Capture the cell that displays the provided text and extract its (X, Y) central coordinate. 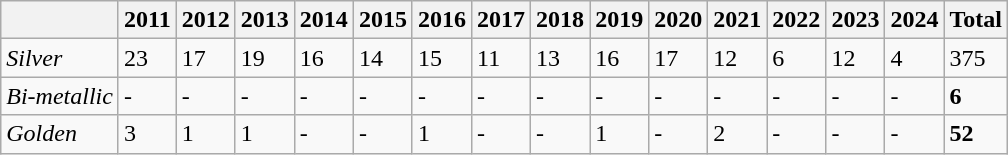
15 (442, 58)
11 (502, 58)
14 (382, 58)
23 (147, 58)
2016 (442, 20)
2021 (738, 20)
13 (560, 58)
2024 (914, 20)
2017 (502, 20)
Silver (60, 58)
Total (976, 20)
4 (914, 58)
19 (264, 58)
2014 (324, 20)
52 (976, 134)
375 (976, 58)
2022 (796, 20)
2018 (560, 20)
Golden (60, 134)
2 (738, 134)
2015 (382, 20)
2023 (856, 20)
2020 (678, 20)
2019 (620, 20)
Bi-metallic (60, 96)
2012 (206, 20)
2011 (147, 20)
3 (147, 134)
2013 (264, 20)
